Return [X, Y] of the center of cell containing provided text 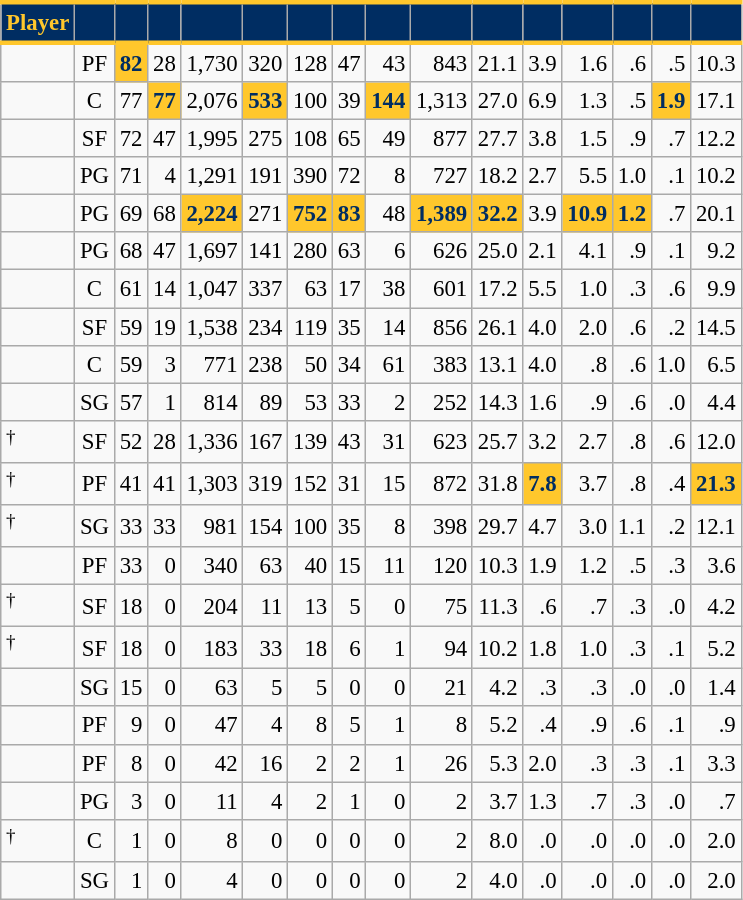
390 [310, 176]
4.4 [716, 402]
238 [266, 364]
3.2 [542, 441]
727 [442, 176]
9.9 [716, 289]
26 [442, 763]
139 [310, 441]
18.2 [497, 176]
601 [442, 289]
1,291 [212, 176]
3.6 [716, 566]
89 [266, 402]
398 [442, 526]
21.1 [497, 62]
1,336 [212, 441]
25.7 [497, 441]
167 [266, 441]
144 [388, 101]
26.1 [497, 327]
877 [442, 139]
8.0 [497, 840]
872 [442, 484]
771 [212, 364]
2.1 [542, 251]
2,076 [212, 101]
337 [266, 289]
204 [212, 606]
17.1 [716, 101]
94 [442, 648]
154 [266, 526]
31.8 [497, 484]
49 [388, 139]
42 [212, 763]
3.3 [716, 763]
275 [266, 139]
40 [310, 566]
814 [212, 402]
1,313 [442, 101]
1,995 [212, 139]
Player [38, 22]
141 [266, 251]
108 [310, 139]
271 [266, 214]
65 [348, 139]
1,697 [212, 251]
1,303 [212, 484]
39 [348, 101]
1.4 [716, 688]
120 [442, 566]
856 [442, 327]
12.1 [716, 526]
83 [348, 214]
252 [442, 402]
623 [442, 441]
14.5 [716, 327]
3.0 [587, 526]
1.8 [542, 648]
69 [130, 214]
21 [442, 688]
4.1 [587, 251]
119 [310, 327]
1,730 [212, 62]
191 [266, 176]
75 [442, 606]
11.3 [497, 606]
17.2 [497, 289]
29.7 [497, 526]
9.2 [716, 251]
1,389 [442, 214]
2,224 [212, 214]
533 [266, 101]
19 [164, 327]
4.7 [542, 526]
843 [442, 62]
6.9 [542, 101]
57 [130, 402]
21.3 [716, 484]
17 [348, 289]
3.8 [542, 139]
1.1 [632, 526]
13.1 [497, 364]
12.2 [716, 139]
1.5 [587, 139]
152 [310, 484]
319 [266, 484]
752 [310, 214]
71 [130, 176]
25.0 [497, 251]
340 [212, 566]
183 [212, 648]
53 [310, 402]
7.8 [542, 484]
14.3 [497, 402]
5.3 [497, 763]
38 [388, 289]
320 [266, 62]
34 [348, 364]
13 [310, 606]
50 [310, 364]
234 [266, 327]
20.1 [716, 214]
48 [388, 214]
10.9 [587, 214]
9 [130, 726]
1,047 [212, 289]
12.0 [716, 441]
32.2 [497, 214]
1,538 [212, 327]
981 [212, 526]
16 [266, 763]
82 [130, 62]
27.7 [497, 139]
383 [442, 364]
128 [310, 62]
626 [442, 251]
6.5 [716, 364]
52 [130, 441]
280 [310, 251]
27.0 [497, 101]
